Detect which cell encompasses the target text, then output its [x, y] center coordinate. 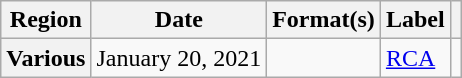
Various [46, 58]
January 20, 2021 [179, 58]
RCA [415, 58]
Format(s) [324, 20]
Region [46, 20]
Date [179, 20]
Label [415, 20]
